Return the [x, y] coordinate for the center point of the cell that contains the specified text.  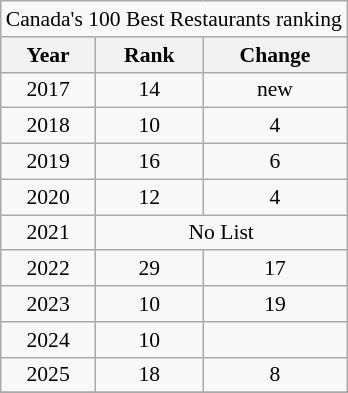
14 [149, 90]
2024 [48, 340]
Change [275, 55]
2017 [48, 90]
Canada's 100 Best Restaurants ranking [174, 19]
2018 [48, 126]
2025 [48, 375]
18 [149, 375]
19 [275, 304]
2021 [48, 233]
new [275, 90]
2019 [48, 162]
16 [149, 162]
Rank [149, 55]
2020 [48, 197]
6 [275, 162]
Year [48, 55]
No List [220, 233]
29 [149, 269]
2023 [48, 304]
2022 [48, 269]
12 [149, 197]
8 [275, 375]
17 [275, 269]
